Detect which cell encompasses the target text, then output its [x, y] center coordinate. 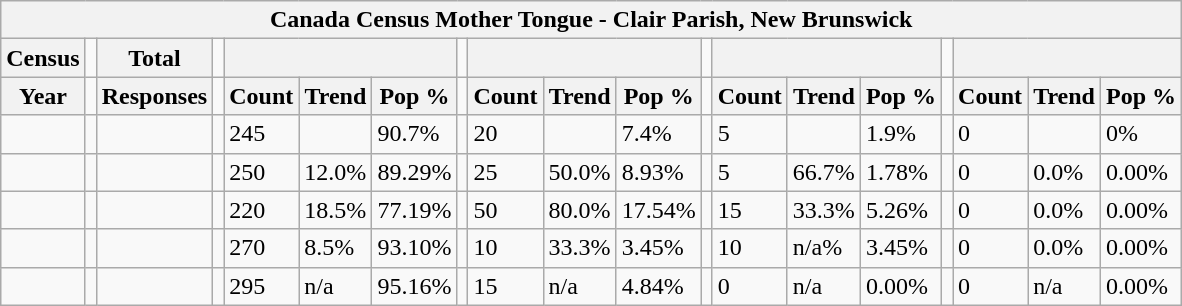
Total [154, 58]
93.10% [414, 248]
1.78% [900, 172]
8.93% [658, 172]
95.16% [414, 286]
17.54% [658, 210]
77.19% [414, 210]
7.4% [658, 134]
220 [262, 210]
12.0% [336, 172]
25 [506, 172]
295 [262, 286]
270 [262, 248]
Canada Census Mother Tongue - Clair Parish, New Brunswick [592, 20]
50 [506, 210]
5.26% [900, 210]
18.5% [336, 210]
90.7% [414, 134]
89.29% [414, 172]
66.7% [824, 172]
50.0% [580, 172]
250 [262, 172]
0% [1140, 134]
4.84% [658, 286]
8.5% [336, 248]
245 [262, 134]
Year [43, 96]
n/a% [824, 248]
1.9% [900, 134]
Census [43, 58]
80.0% [580, 210]
Responses [154, 96]
20 [506, 134]
